Locate the cell with the specified text and output its (x, y) center coordinate. 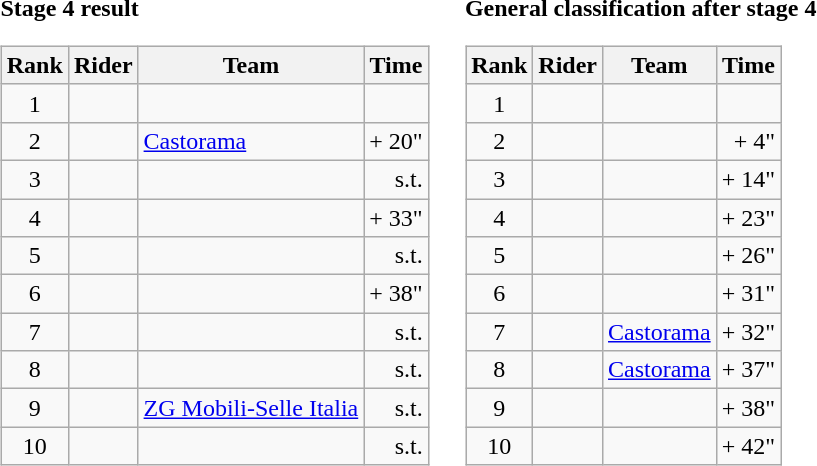
+ 32" (748, 332)
+ 42" (748, 446)
+ 23" (748, 217)
+ 4" (748, 141)
+ 14" (748, 179)
+ 37" (748, 370)
+ 26" (748, 256)
+ 31" (748, 294)
ZG Mobili-Selle Italia (251, 408)
+ 33" (396, 217)
+ 20" (396, 141)
